Extract the (x, y) coordinate from the center of the cell holding the provided text.  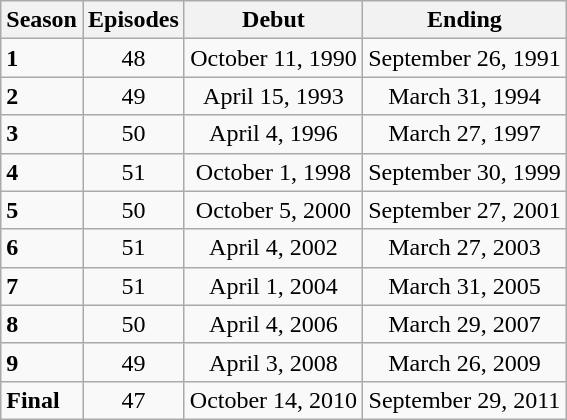
7 (42, 286)
Episodes (133, 20)
48 (133, 58)
March 27, 1997 (465, 134)
April 4, 1996 (273, 134)
September 29, 2011 (465, 400)
October 14, 2010 (273, 400)
April 4, 2006 (273, 324)
March 29, 2007 (465, 324)
April 1, 2004 (273, 286)
March 31, 1994 (465, 96)
March 26, 2009 (465, 362)
9 (42, 362)
October 11, 1990 (273, 58)
Ending (465, 20)
April 4, 2002 (273, 248)
1 (42, 58)
September 27, 2001 (465, 210)
April 3, 2008 (273, 362)
September 26, 1991 (465, 58)
March 27, 2003 (465, 248)
47 (133, 400)
5 (42, 210)
8 (42, 324)
6 (42, 248)
Final (42, 400)
March 31, 2005 (465, 286)
Season (42, 20)
2 (42, 96)
October 1, 1998 (273, 172)
Debut (273, 20)
3 (42, 134)
October 5, 2000 (273, 210)
4 (42, 172)
September 30, 1999 (465, 172)
April 15, 1993 (273, 96)
